Return the (x, y) coordinate for the center point of the cell that contains the specified text.  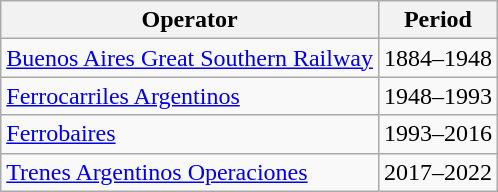
Trenes Argentinos Operaciones (190, 172)
Operator (190, 20)
2017–2022 (438, 172)
Ferrocarriles Argentinos (190, 96)
1993–2016 (438, 134)
Period (438, 20)
1884–1948 (438, 58)
1948–1993 (438, 96)
Buenos Aires Great Southern Railway (190, 58)
Ferrobaires (190, 134)
